Locate the cell with the specified text and output its (x, y) center coordinate. 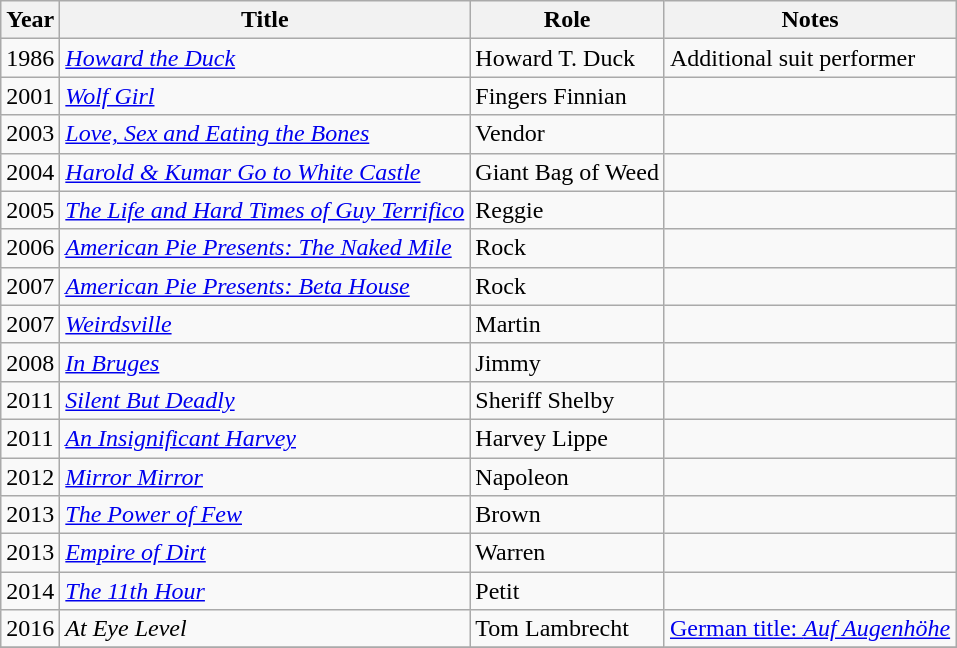
2008 (30, 362)
Howard the Duck (265, 58)
In Bruges (265, 362)
Harold & Kumar Go to White Castle (265, 172)
2005 (30, 210)
Napoleon (568, 477)
Martin (568, 324)
2004 (30, 172)
Vendor (568, 134)
Fingers Finnian (568, 96)
Wolf Girl (265, 96)
2016 (30, 629)
Tom Lambrecht (568, 629)
Notes (810, 20)
Silent But Deadly (265, 400)
Brown (568, 515)
An Insignificant Harvey (265, 438)
2014 (30, 591)
At Eye Level (265, 629)
German title: Auf Augenhöhe (810, 629)
Additional suit performer (810, 58)
Empire of Dirt (265, 553)
2001 (30, 96)
Mirror Mirror (265, 477)
1986 (30, 58)
Reggie (568, 210)
Jimmy (568, 362)
Sheriff Shelby (568, 400)
2003 (30, 134)
Year (30, 20)
2012 (30, 477)
Weirdsville (265, 324)
Giant Bag of Weed (568, 172)
Petit (568, 591)
2006 (30, 248)
Harvey Lippe (568, 438)
Role (568, 20)
The 11th Hour (265, 591)
The Power of Few (265, 515)
Love, Sex and Eating the Bones (265, 134)
Title (265, 20)
American Pie Presents: Beta House (265, 286)
Howard T. Duck (568, 58)
Warren (568, 553)
The Life and Hard Times of Guy Terrifico (265, 210)
American Pie Presents: The Naked Mile (265, 248)
